Search for the cell housing the specified text and yield its (x, y) center coordinate. 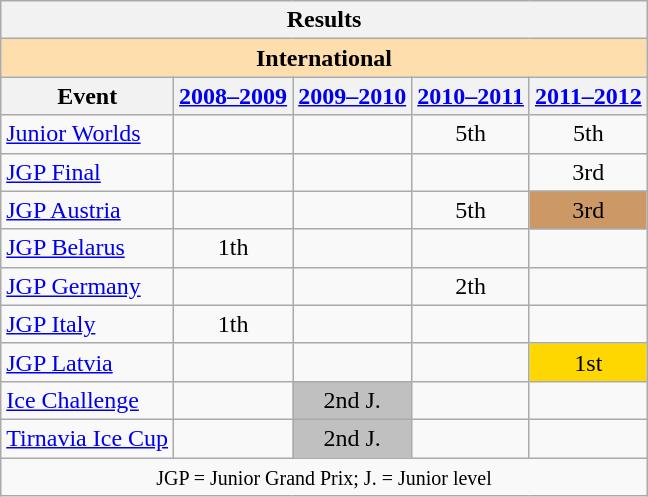
JGP = Junior Grand Prix; J. = Junior level (324, 477)
Junior Worlds (88, 134)
JGP Germany (88, 286)
Tirnavia Ice Cup (88, 438)
Results (324, 20)
2008–2009 (234, 96)
JGP Italy (88, 324)
Ice Challenge (88, 400)
2010–2011 (471, 96)
2th (471, 286)
Event (88, 96)
JGP Belarus (88, 248)
International (324, 58)
2009–2010 (352, 96)
JGP Final (88, 172)
2011–2012 (588, 96)
1st (588, 362)
JGP Latvia (88, 362)
JGP Austria (88, 210)
